Provide the (x, y) coordinate of the cell's center where the given text is located.  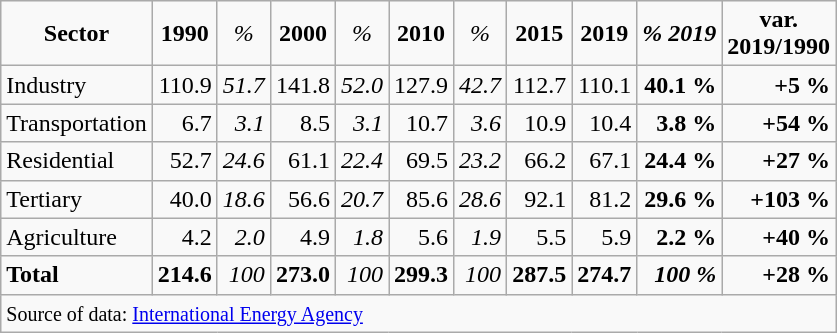
273.0 (302, 275)
Transportation (77, 123)
20.7 (362, 199)
Agriculture (77, 237)
22.4 (362, 161)
Sector (77, 34)
+5 % (779, 85)
40.1 % (680, 85)
67.1 (604, 161)
18.6 (244, 199)
2010 (422, 34)
141.8 (302, 85)
% 2019 (680, 34)
+27 % (779, 161)
42.7 (480, 85)
85.6 (422, 199)
10.9 (540, 123)
110.9 (184, 85)
Total (77, 275)
+103 % (779, 199)
10.4 (604, 123)
2.2 % (680, 237)
1.9 (480, 237)
5.5 (540, 237)
274.7 (604, 275)
24.4 % (680, 161)
66.2 (540, 161)
29.6 % (680, 199)
4.2 (184, 237)
214.6 (184, 275)
+40 % (779, 237)
51.7 (244, 85)
6.7 (184, 123)
2000 (302, 34)
40.0 (184, 199)
+28 % (779, 275)
Source of data: International Energy Agency (418, 313)
Tertiary (77, 199)
81.2 (604, 199)
299.3 (422, 275)
28.6 (480, 199)
56.6 (302, 199)
2015 (540, 34)
1.8 (362, 237)
69.5 (422, 161)
8.5 (302, 123)
52.7 (184, 161)
287.5 (540, 275)
110.1 (604, 85)
3.8 % (680, 123)
92.1 (540, 199)
127.9 (422, 85)
24.6 (244, 161)
52.0 (362, 85)
4.9 (302, 237)
61.1 (302, 161)
23.2 (480, 161)
Residential (77, 161)
5.9 (604, 237)
2019 (604, 34)
3.6 (480, 123)
Industry (77, 85)
+54 % (779, 123)
5.6 (422, 237)
var.2019/1990 (779, 34)
2.0 (244, 237)
100 % (680, 275)
112.7 (540, 85)
1990 (184, 34)
10.7 (422, 123)
